Scan for the cell matching the given text and deliver its (X, Y) coordinate at center. 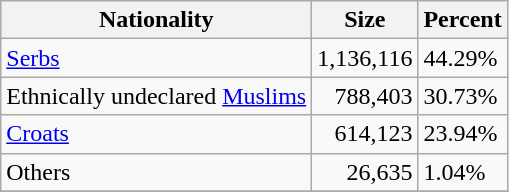
788,403 (365, 96)
44.29% (462, 58)
Others (156, 172)
Croats (156, 134)
1.04% (462, 172)
Serbs (156, 58)
Percent (462, 20)
30.73% (462, 96)
1,136,116 (365, 58)
26,635 (365, 172)
614,123 (365, 134)
Nationality (156, 20)
Ethnically undeclared Muslims (156, 96)
23.94% (462, 134)
Size (365, 20)
